Extract the [x, y] coordinate from the center of the cell holding the provided text.  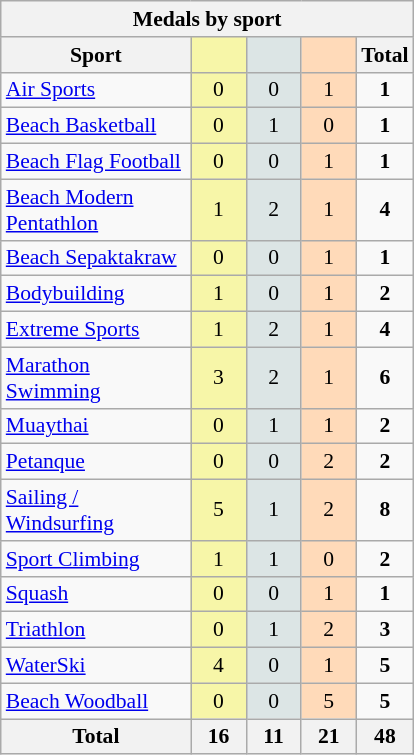
8 [384, 510]
Bodybuilding [96, 294]
Muaythai [96, 426]
Squash [96, 594]
Petanque [96, 462]
Sport [96, 55]
Beach Modern Pentathlon [96, 210]
21 [328, 737]
16 [218, 737]
6 [384, 378]
Triathlon [96, 630]
Beach Flag Football [96, 162]
Beach Basketball [96, 126]
Marathon Swimming [96, 378]
Sport Climbing [96, 559]
Beach Woodball [96, 701]
Medals by sport [208, 19]
Sailing / Windsurfing [96, 510]
Air Sports [96, 90]
Extreme Sports [96, 330]
Beach Sepaktakraw [96, 258]
48 [384, 737]
11 [274, 737]
WaterSki [96, 666]
